Output the (X, Y) coordinate of the center of the cell containing the given text.  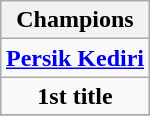
Persik Kediri (74, 58)
Champions (74, 20)
1st title (74, 96)
